Return the (x, y) coordinate for the center point of the cell that contains the specified text.  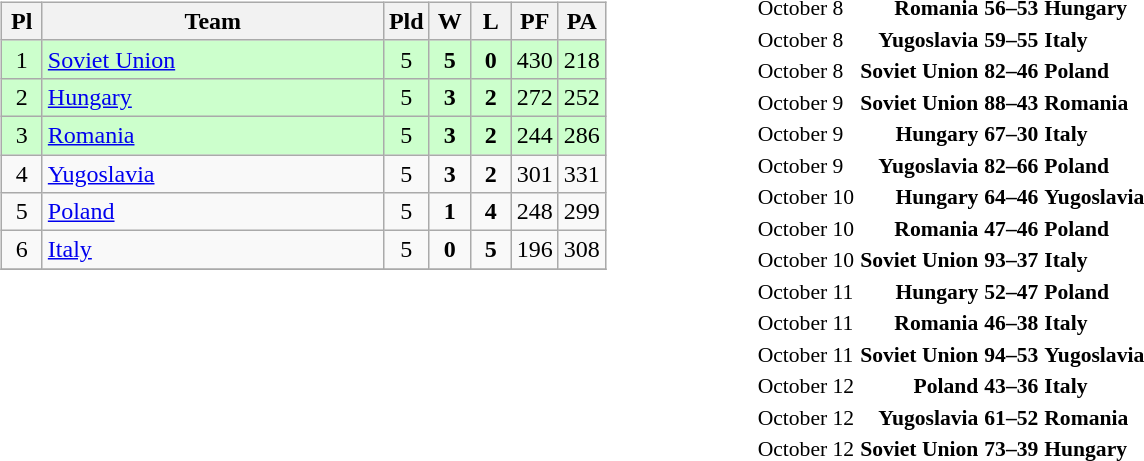
88–43 (1012, 102)
331 (582, 173)
46–38 (1012, 323)
PF (534, 21)
82–66 (1012, 165)
218 (582, 59)
272 (534, 97)
Italy (212, 250)
59–55 (1012, 39)
PA (582, 21)
67–30 (1012, 134)
52–47 (1012, 291)
L (490, 21)
82–46 (1012, 71)
286 (582, 135)
Pl (22, 21)
W (450, 21)
308 (582, 250)
93–37 (1012, 260)
6 (22, 250)
244 (534, 135)
47–46 (1012, 228)
Pld (406, 21)
43–36 (1012, 386)
64–46 (1012, 197)
430 (534, 59)
196 (534, 250)
94–53 (1012, 354)
299 (582, 212)
248 (534, 212)
61–52 (1012, 417)
252 (582, 97)
Team (212, 21)
301 (534, 173)
